From the cell containing the given text, extract its center point as [x, y] coordinate. 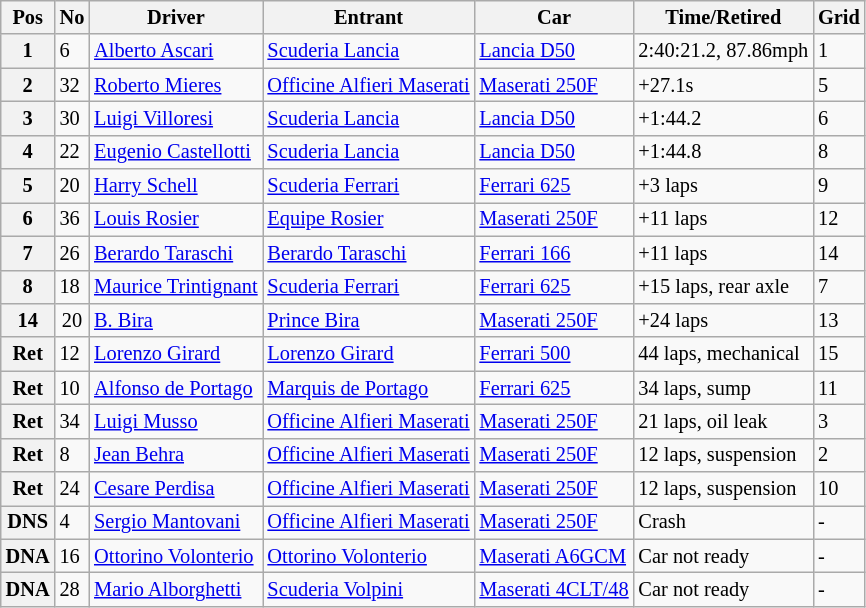
44 laps, mechanical [724, 354]
18 [72, 287]
Cesare Perdisa [176, 489]
36 [72, 219]
34 laps, sump [724, 388]
24 [72, 489]
Mario Alborghetti [176, 589]
Driver [176, 17]
30 [72, 118]
Alberto Ascari [176, 51]
Luigi Musso [176, 421]
Grid [839, 17]
Alfonso de Portago [176, 388]
Eugenio Castellotti [176, 152]
Maserati A6GCM [554, 556]
2:40:21.2, 87.86mph [724, 51]
22 [72, 152]
Prince Bira [369, 320]
Maserati 4CLT/48 [554, 589]
32 [72, 85]
Crash [724, 522]
B. Bira [176, 320]
Ferrari 166 [554, 253]
Equipe Rosier [369, 219]
Car [554, 17]
No [72, 17]
11 [839, 388]
Marquis de Portago [369, 388]
Ferrari 500 [554, 354]
15 [839, 354]
+3 laps [724, 186]
+1:44.2 [724, 118]
DNS [28, 522]
Maurice Trintignant [176, 287]
Luigi Villoresi [176, 118]
26 [72, 253]
Harry Schell [176, 186]
Scuderia Volpini [369, 589]
Jean Behra [176, 455]
13 [839, 320]
Roberto Mieres [176, 85]
Sergio Mantovani [176, 522]
9 [839, 186]
Louis Rosier [176, 219]
+15 laps, rear axle [724, 287]
28 [72, 589]
34 [72, 421]
+27.1s [724, 85]
16 [72, 556]
Entrant [369, 17]
+24 laps [724, 320]
+1:44.8 [724, 152]
21 laps, oil leak [724, 421]
Pos [28, 17]
Time/Retired [724, 17]
